Output the [X, Y] coordinate of the center of the cell containing the given text.  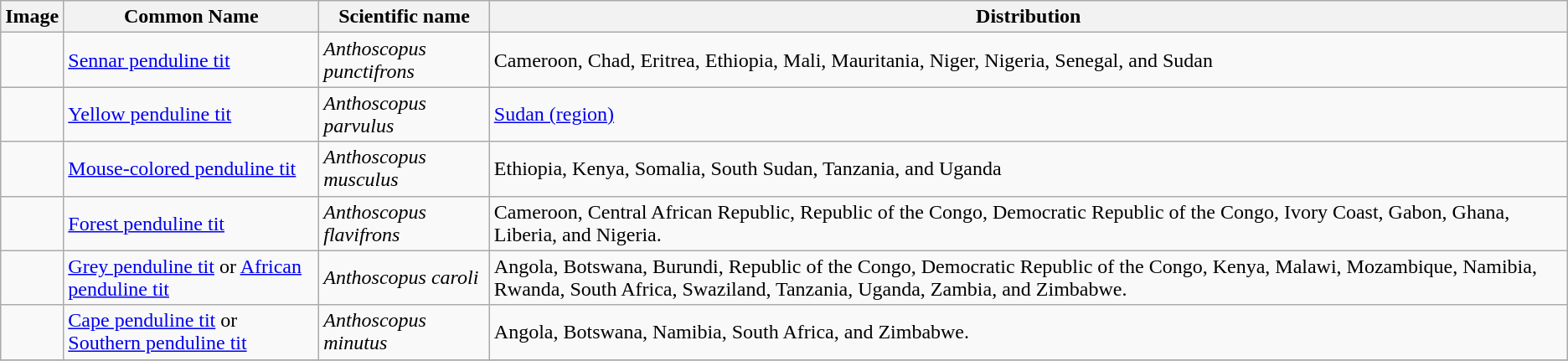
Distribution [1029, 17]
Anthoscopus flavifrons [405, 223]
Angola, Botswana, Namibia, South Africa, and Zimbabwe. [1029, 332]
Anthoscopus caroli [405, 278]
Cameroon, Chad, Eritrea, Ethiopia, Mali, Mauritania, Niger, Nigeria, Senegal, and Sudan [1029, 60]
Yellow penduline tit [191, 114]
Ethiopia, Kenya, Somalia, South Sudan, Tanzania, and Uganda [1029, 169]
Anthoscopus musculus [405, 169]
Image [32, 17]
Anthoscopus parvulus [405, 114]
Forest penduline tit [191, 223]
Grey penduline tit or African penduline tit [191, 278]
Common Name [191, 17]
Cameroon, Central African Republic, Republic of the Congo, Democratic Republic of the Congo, Ivory Coast, Gabon, Ghana, Liberia, and Nigeria. [1029, 223]
Anthoscopus punctifrons [405, 60]
Sennar penduline tit [191, 60]
Scientific name [405, 17]
Cape penduline tit or Southern penduline tit [191, 332]
Sudan (region) [1029, 114]
Anthoscopus minutus [405, 332]
Mouse-colored penduline tit [191, 169]
